From the cell containing the given text, extract its center point as (x, y) coordinate. 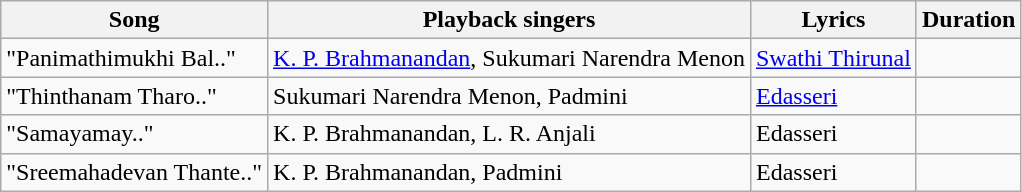
Lyrics (833, 20)
K. P. Brahmanandan, Padmini (510, 172)
K. P. Brahmanandan, L. R. Anjali (510, 134)
K. P. Brahmanandan, Sukumari Narendra Menon (510, 58)
Sukumari Narendra Menon, Padmini (510, 96)
Swathi Thirunal (833, 58)
Duration (968, 20)
"Samayamay.." (134, 134)
"Sreemahadevan Thante.." (134, 172)
Playback singers (510, 20)
"Thinthanam Tharo.." (134, 96)
"Panimathimukhi Bal.." (134, 58)
Song (134, 20)
